Return [x, y] of the center of cell containing provided text 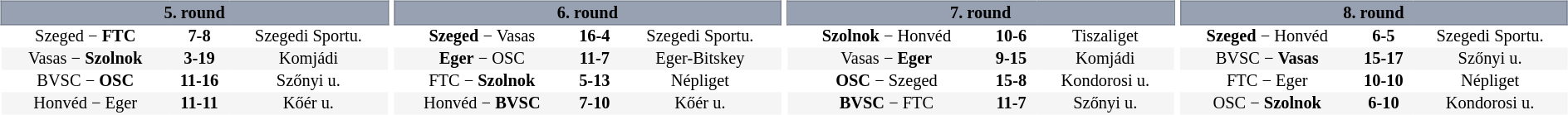
5-13 [595, 81]
15-8 [1012, 81]
16-4 [595, 36]
Eger − OSC [482, 60]
BVSC − Vasas [1267, 60]
6-5 [1384, 36]
BVSC − OSC [85, 81]
7-8 [199, 36]
Vasas − Szolnok [85, 60]
8. round [1374, 12]
9-15 [1012, 60]
11-16 [199, 81]
OSC − Szeged [887, 81]
5. round [194, 12]
BVSC − FTC [887, 104]
Honvéd − Eger [85, 104]
6. round [587, 12]
Szolnok − Honvéd [887, 36]
15-17 [1384, 60]
6-10 [1384, 104]
Szeged − Honvéd [1267, 36]
FTC − Szolnok [482, 81]
7. round [981, 12]
10-6 [1012, 36]
Honvéd − BVSC [482, 104]
3-19 [199, 60]
OSC − Szolnok [1267, 104]
11-11 [199, 104]
Szeged − FTC [85, 36]
Vasas − Eger [887, 60]
Tiszaliget [1105, 36]
Eger-Bitskey [701, 60]
10-10 [1384, 81]
FTC − Eger [1267, 81]
Szeged − Vasas [482, 36]
7-10 [595, 104]
